Locate the cell with the specified text and output its [x, y] center coordinate. 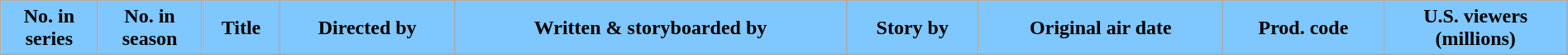
Original air date [1101, 28]
Prod. code [1303, 28]
No. inseason [150, 28]
Written & storyboarded by [650, 28]
Title [241, 28]
Story by [913, 28]
Directed by [367, 28]
U.S. viewers(millions) [1475, 28]
No. inseries [50, 28]
